Return [x, y] of the center of cell containing provided text 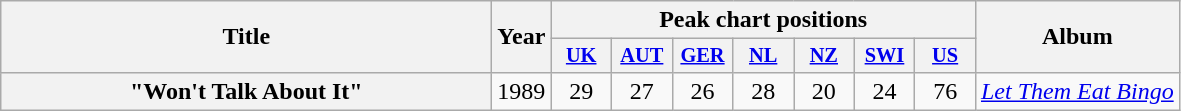
20 [824, 91]
NZ [824, 56]
Title [246, 37]
24 [884, 91]
Let Them Eat Bingo [1077, 91]
28 [764, 91]
29 [582, 91]
27 [642, 91]
Year [522, 37]
AUT [642, 56]
UK [582, 56]
GER [702, 56]
NL [764, 56]
1989 [522, 91]
US [946, 56]
Album [1077, 37]
Peak chart positions [764, 20]
SWI [884, 56]
26 [702, 91]
"Won't Talk About It" [246, 91]
76 [946, 91]
